Locate the cell with the specified text and output its [x, y] center coordinate. 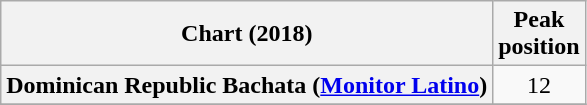
Dominican Republic Bachata (Monitor Latino) [247, 85]
12 [539, 85]
Peak position [539, 34]
Chart (2018) [247, 34]
